Extract the [x, y] coordinate from the center of the cell holding the provided text.  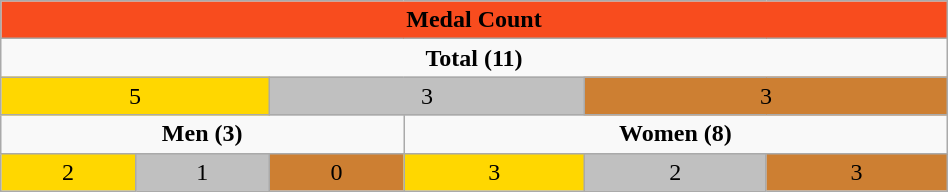
0 [336, 172]
Men (3) [202, 134]
5 [135, 96]
1 [202, 172]
Medal Count [474, 20]
Women (8) [676, 134]
Total (11) [474, 58]
